Determine the [x, y] coordinate at the center of the cell enclosing the given text.  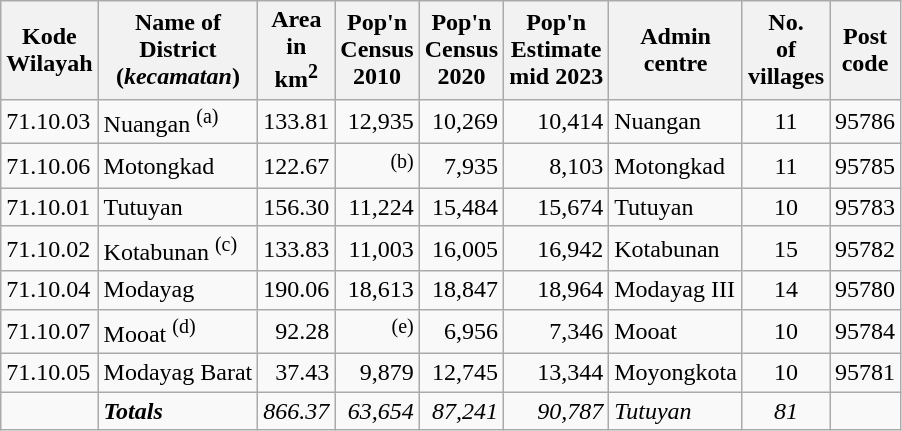
37.43 [296, 373]
95784 [866, 332]
15,484 [461, 207]
13,344 [556, 373]
(b) [377, 166]
7,935 [461, 166]
Mooat [676, 332]
9,879 [377, 373]
Modayag [178, 290]
Nuangan [676, 122]
71.10.07 [50, 332]
71.10.04 [50, 290]
133.81 [296, 122]
133.83 [296, 248]
12,745 [461, 373]
18,613 [377, 290]
11,003 [377, 248]
122.67 [296, 166]
16,005 [461, 248]
71.10.01 [50, 207]
Pop'nCensus2010 [377, 50]
18,964 [556, 290]
11,224 [377, 207]
95783 [866, 207]
Postcode [866, 50]
Modayag Barat [178, 373]
15,674 [556, 207]
Pop'nCensus2020 [461, 50]
Pop'nEstimatemid 2023 [556, 50]
Kotabunan [676, 248]
Kode Wilayah [50, 50]
Modayag III [676, 290]
12,935 [377, 122]
Moyongkota [676, 373]
190.06 [296, 290]
No.ofvillages [786, 50]
71.10.03 [50, 122]
14 [786, 290]
Totals [178, 411]
90,787 [556, 411]
Area inkm2 [296, 50]
95780 [866, 290]
156.30 [296, 207]
Mooat (d) [178, 332]
(e) [377, 332]
Nuangan (a) [178, 122]
95781 [866, 373]
Admincentre [676, 50]
95786 [866, 122]
71.10.02 [50, 248]
16,942 [556, 248]
71.10.06 [50, 166]
63,654 [377, 411]
10,269 [461, 122]
6,956 [461, 332]
15 [786, 248]
95782 [866, 248]
81 [786, 411]
18,847 [461, 290]
866.37 [296, 411]
8,103 [556, 166]
92.28 [296, 332]
10,414 [556, 122]
95785 [866, 166]
71.10.05 [50, 373]
Kotabunan (c) [178, 248]
87,241 [461, 411]
Name ofDistrict(kecamatan) [178, 50]
7,346 [556, 332]
